Capture the cell that displays the provided text and extract its [X, Y] central coordinate. 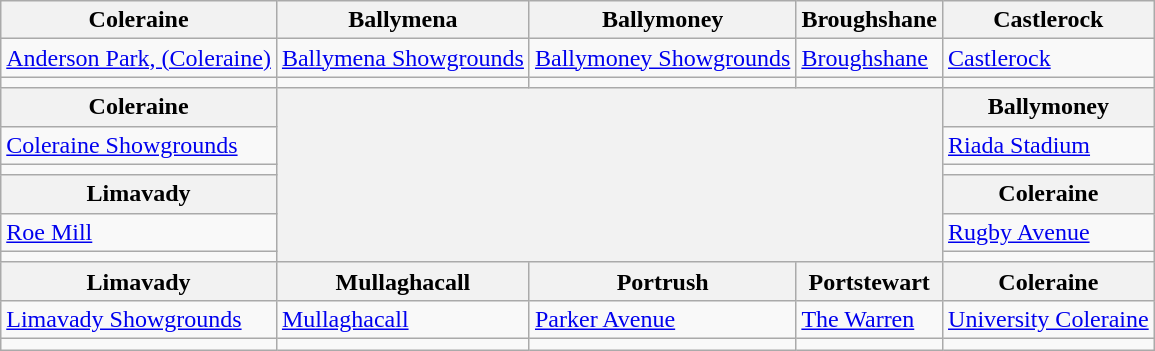
Anderson Park, (Coleraine) [139, 58]
Portstewart [870, 281]
Rugby Avenue [1049, 232]
University Coleraine [1049, 319]
Roe Mill [139, 232]
Coleraine Showgrounds [139, 145]
Ballymoney Showgrounds [662, 58]
Parker Avenue [662, 319]
Ballymena Showgrounds [402, 58]
The Warren [870, 319]
Ballymena [402, 20]
Riada Stadium [1049, 145]
Limavady Showgrounds [139, 319]
Portrush [662, 281]
